Determine the [X, Y] coordinate at the center of the cell enclosing the given text.  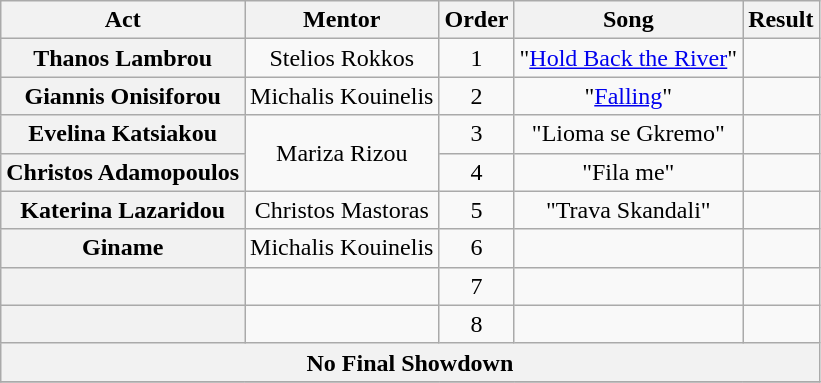
8 [476, 324]
No Final Showdown [410, 362]
"Hold Back the River" [628, 58]
3 [476, 134]
4 [476, 172]
Christos Adamopoulos [123, 172]
2 [476, 96]
"Fila me" [628, 172]
6 [476, 248]
"Trava Skandali" [628, 210]
5 [476, 210]
Katerina Lazaridou [123, 210]
Giname [123, 248]
Mentor [342, 20]
Mariza Rizou [342, 153]
Song [628, 20]
Act [123, 20]
Stelios Rokkos [342, 58]
"Falling" [628, 96]
7 [476, 286]
"Lioma se Gkremo" [628, 134]
Giannis Onisiforou [123, 96]
1 [476, 58]
Christos Mastoras [342, 210]
Thanos Lambrou [123, 58]
Evelina Katsiakou [123, 134]
Result [781, 20]
Order [476, 20]
